From the cell containing the given text, extract its center point as [x, y] coordinate. 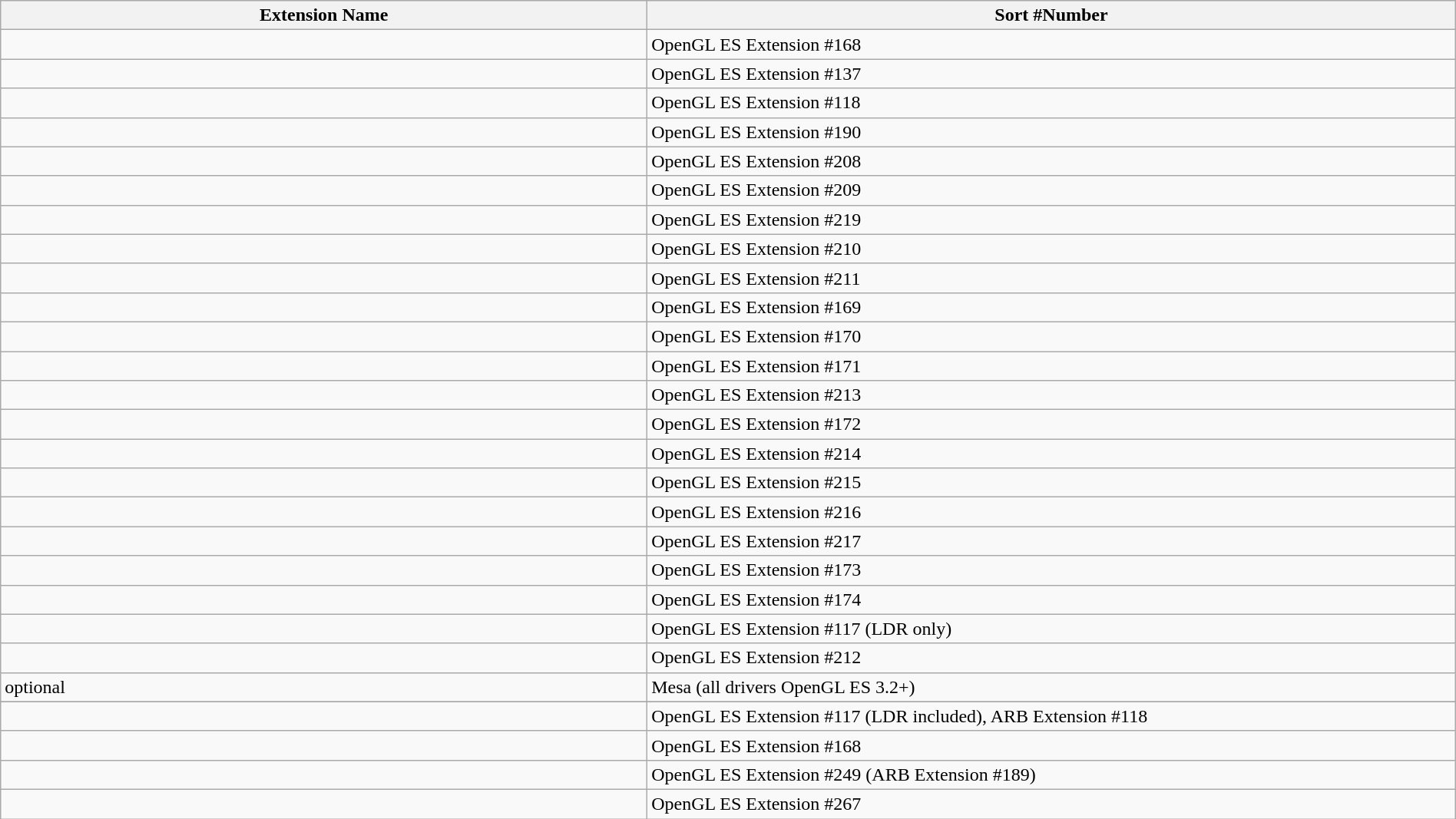
OpenGL ES Extension #216 [1052, 512]
OpenGL ES Extension #173 [1052, 570]
OpenGL ES Extension #170 [1052, 336]
OpenGL ES Extension #267 [1052, 804]
OpenGL ES Extension #213 [1052, 395]
OpenGL ES Extension #210 [1052, 249]
OpenGL ES Extension #117 (LDR only) [1052, 629]
Mesa (all drivers OpenGL ES 3.2+) [1052, 687]
optional [324, 687]
OpenGL ES Extension #212 [1052, 658]
OpenGL ES Extension #117 (LDR included), ARB Extension #118 [1052, 716]
OpenGL ES Extension #249 (ARB Extension #189) [1052, 774]
OpenGL ES Extension #214 [1052, 454]
OpenGL ES Extension #215 [1052, 483]
OpenGL ES Extension #219 [1052, 220]
Sort #Number [1052, 15]
OpenGL ES Extension #169 [1052, 307]
OpenGL ES Extension #174 [1052, 599]
OpenGL ES Extension #208 [1052, 161]
OpenGL ES Extension #211 [1052, 278]
OpenGL ES Extension #137 [1052, 74]
OpenGL ES Extension #172 [1052, 424]
OpenGL ES Extension #171 [1052, 366]
OpenGL ES Extension #209 [1052, 190]
Extension Name [324, 15]
OpenGL ES Extension #118 [1052, 103]
OpenGL ES Extension #217 [1052, 541]
OpenGL ES Extension #190 [1052, 132]
